For the text-containing cell, return its midpoint in (X, Y) coordinate format. 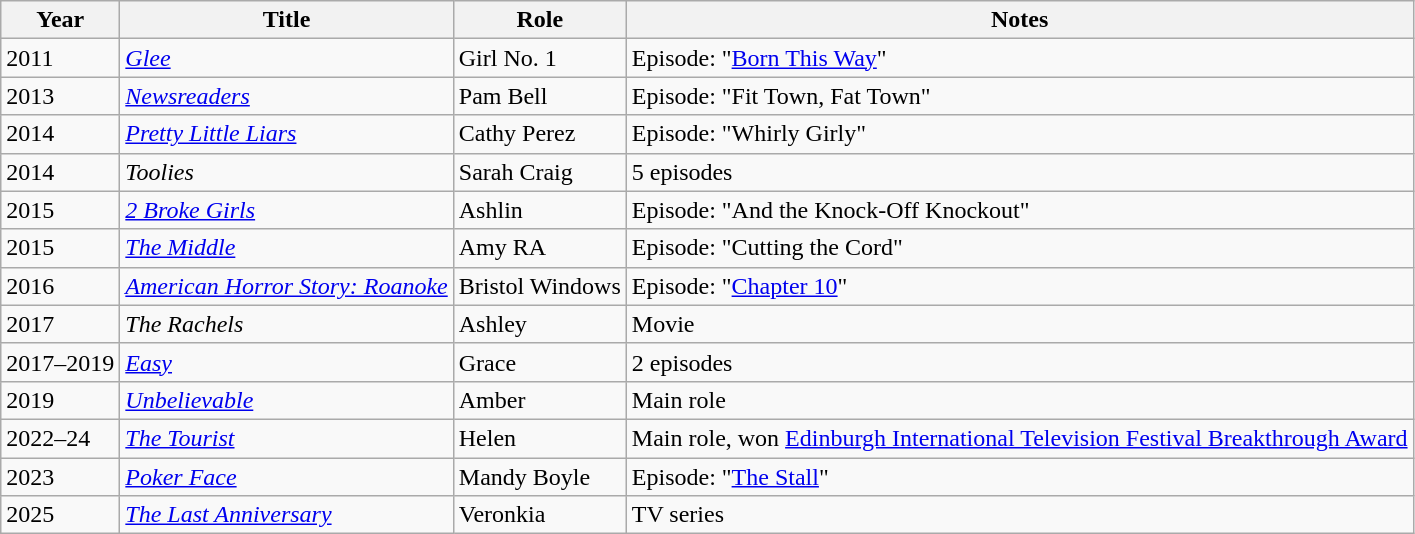
The Tourist (286, 438)
Episode: "Chapter 10" (1020, 286)
Episode: "Cutting the Cord" (1020, 248)
Cathy Perez (540, 134)
Sarah Craig (540, 172)
5 episodes (1020, 172)
2019 (60, 400)
2011 (60, 58)
Girl No. 1 (540, 58)
Amy RA (540, 248)
Poker Face (286, 477)
2016 (60, 286)
2017 (60, 324)
American Horror Story: Roanoke (286, 286)
Mandy Boyle (540, 477)
Episode: "Fit Town, Fat Town" (1020, 96)
Helen (540, 438)
2025 (60, 515)
Grace (540, 362)
The Rachels (286, 324)
Ashley (540, 324)
Pretty Little Liars (286, 134)
Glee (286, 58)
2023 (60, 477)
Newsreaders (286, 96)
2 episodes (1020, 362)
Bristol Windows (540, 286)
Title (286, 20)
Role (540, 20)
The Last Anniversary (286, 515)
2022–24 (60, 438)
TV series (1020, 515)
Amber (540, 400)
Pam Bell (540, 96)
Unbelievable (286, 400)
Year (60, 20)
2017–2019 (60, 362)
Episode: "The Stall" (1020, 477)
Episode: "Whirly Girly" (1020, 134)
Easy (286, 362)
Ashlin (540, 210)
2 Broke Girls (286, 210)
Movie (1020, 324)
Episode: "Born This Way" (1020, 58)
Episode: "And the Knock-Off Knockout" (1020, 210)
2013 (60, 96)
The Middle (286, 248)
Main role, won Edinburgh International Television Festival Breakthrough Award (1020, 438)
Main role (1020, 400)
Notes (1020, 20)
Veronkia (540, 515)
Toolies (286, 172)
